Locate the cell with the specified text and output its (x, y) center coordinate. 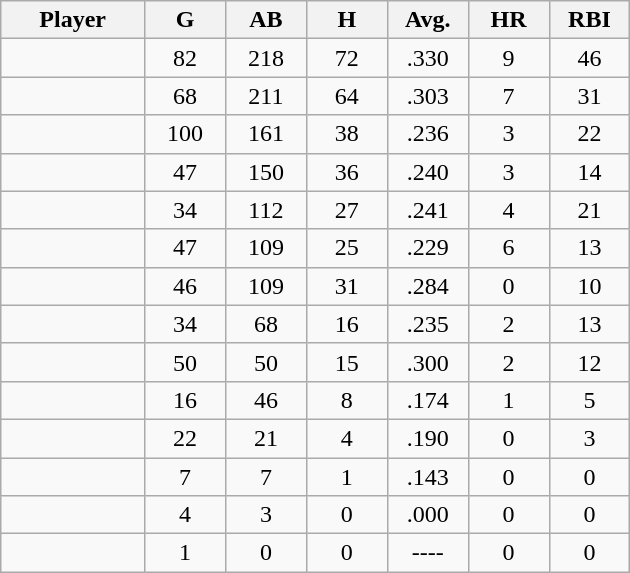
.143 (428, 477)
.241 (428, 210)
H (346, 20)
.303 (428, 96)
161 (266, 134)
211 (266, 96)
27 (346, 210)
.000 (428, 515)
15 (346, 362)
.229 (428, 248)
38 (346, 134)
---- (428, 553)
HR (508, 20)
6 (508, 248)
.174 (428, 400)
25 (346, 248)
.330 (428, 58)
12 (590, 362)
.284 (428, 286)
.236 (428, 134)
10 (590, 286)
.190 (428, 438)
G (186, 20)
218 (266, 58)
Player (73, 20)
82 (186, 58)
.300 (428, 362)
14 (590, 172)
AB (266, 20)
72 (346, 58)
8 (346, 400)
5 (590, 400)
150 (266, 172)
.240 (428, 172)
Avg. (428, 20)
36 (346, 172)
64 (346, 96)
112 (266, 210)
RBI (590, 20)
100 (186, 134)
.235 (428, 324)
9 (508, 58)
